Search for the cell housing the specified text and yield its [X, Y] center coordinate. 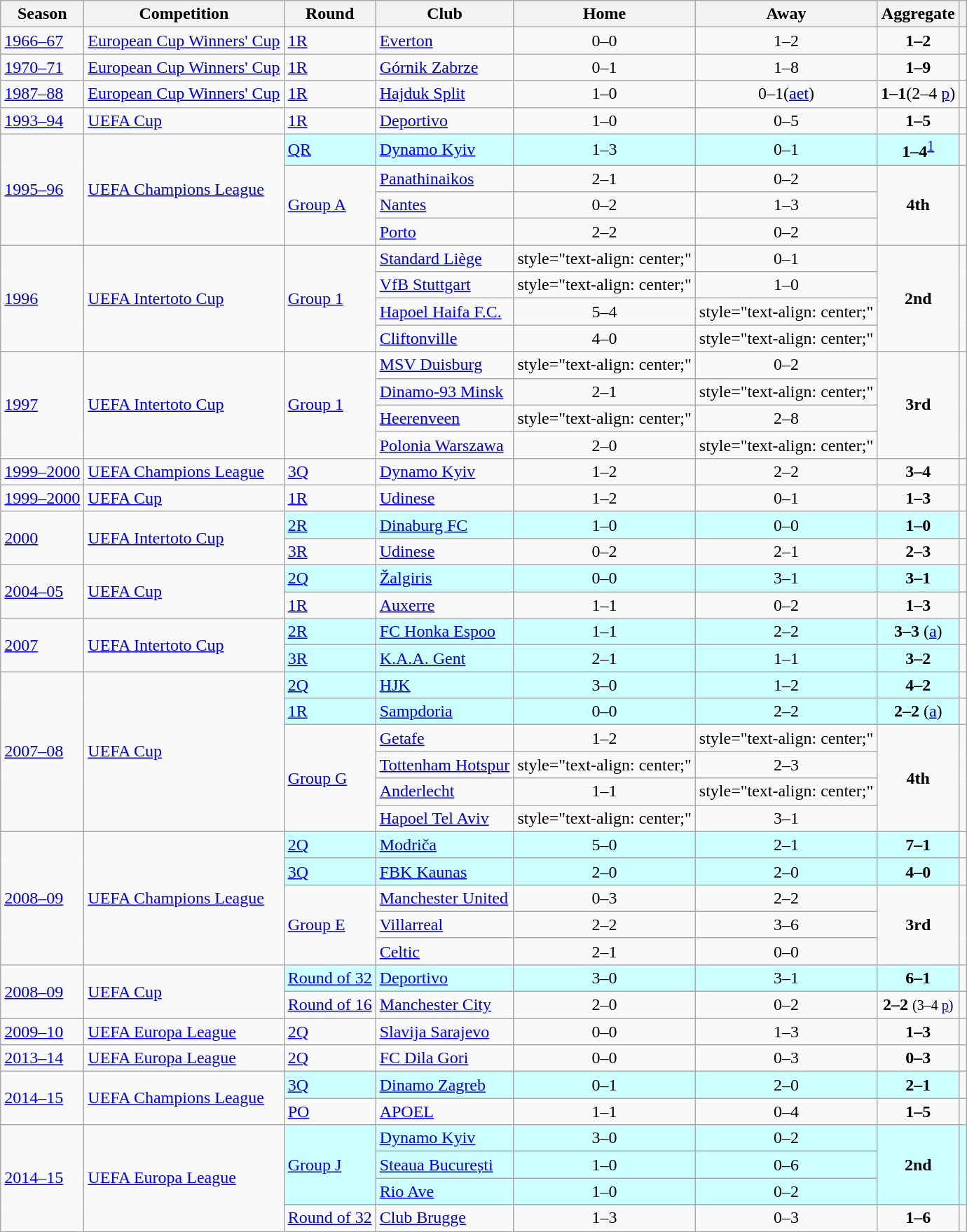
Celtic [444, 951]
1970–71 [42, 67]
0–1(aet) [786, 94]
Tottenham Hotspur [444, 765]
2009–10 [42, 1032]
Auxerre [444, 605]
7–1 [918, 845]
Dinaburg FC [444, 525]
QR [329, 150]
Žalgiris [444, 579]
Aggregate [918, 14]
Club Brugge [444, 1218]
1996 [42, 298]
Heerenveen [444, 418]
Hapoel Tel Aviv [444, 818]
Standard Liège [444, 258]
Away [786, 14]
Hajduk Split [444, 94]
2004–05 [42, 592]
Villarreal [444, 925]
1–9 [918, 67]
Górnik Zabrze [444, 67]
Group A [329, 205]
2007 [42, 645]
Slavija Sarajevo [444, 1032]
Manchester City [444, 1005]
FBK Kaunas [444, 871]
Hapoel Haifa F.C. [444, 312]
1995–96 [42, 189]
2–2 (3–4 p) [918, 1005]
0–4 [786, 1112]
MSV Duisburg [444, 365]
Nantes [444, 205]
1966–67 [42, 41]
2–8 [786, 418]
1997 [42, 405]
Sampdoria [444, 712]
FC Dila Gori [444, 1058]
Modriča [444, 845]
Panathinaikos [444, 179]
Group G [329, 778]
Club [444, 14]
2013–14 [42, 1058]
1993–94 [42, 120]
0–6 [786, 1165]
Polonia Warszawa [444, 445]
Getafe [444, 738]
HJK [444, 685]
6–1 [918, 978]
3–3 (a) [918, 632]
1–1(2–4 p) [918, 94]
Everton [444, 41]
1987–88 [42, 94]
3–2 [918, 658]
1–41 [918, 150]
Group E [329, 925]
2–2 (a) [918, 712]
Cliftonville [444, 338]
4–2 [918, 685]
Porto [444, 232]
Rio Ave [444, 1191]
Group J [329, 1165]
2000 [42, 538]
Home [604, 14]
K.A.A. Gent [444, 658]
Steaua București [444, 1165]
Round of 16 [329, 1005]
Anderlecht [444, 791]
5–0 [604, 845]
VfB Stuttgart [444, 285]
Dinamo-93 Minsk [444, 392]
5–4 [604, 312]
3–4 [918, 471]
3–6 [786, 925]
0–5 [786, 120]
PO [329, 1112]
FC Honka Espoo [444, 632]
Manchester United [444, 898]
APOEL [444, 1112]
Competition [184, 14]
Round [329, 14]
Dinamo Zagreb [444, 1085]
1–8 [786, 67]
Season [42, 14]
1–6 [918, 1218]
2007–08 [42, 752]
